Pinpoint the cell where the given text exists, returning its (x, y) midpoint coordinate. 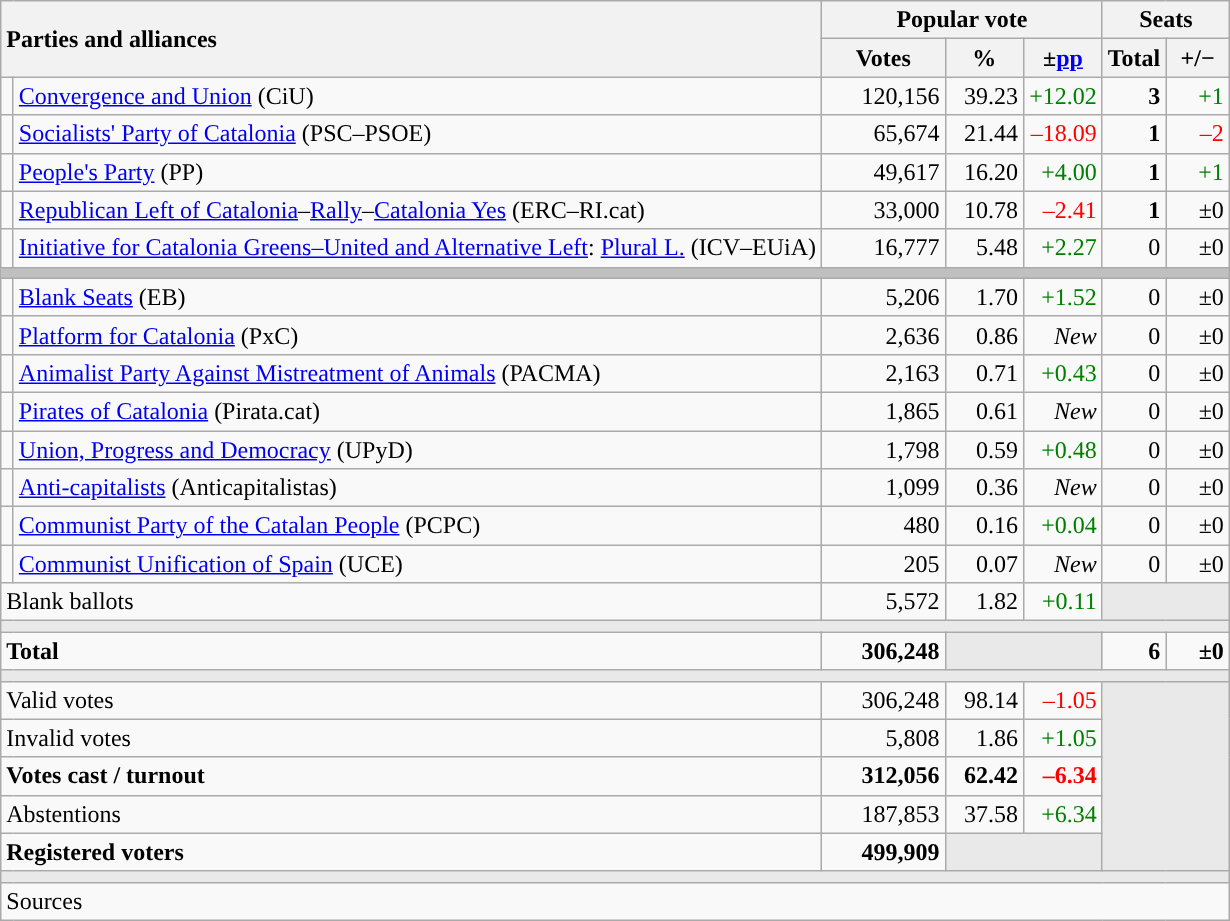
+12.02 (1064, 96)
499,909 (884, 852)
1,798 (884, 449)
0.36 (984, 488)
1.70 (984, 297)
Votes (884, 58)
Anti-capitalists (Anticapitalistas) (417, 488)
187,853 (884, 814)
+0.43 (1064, 373)
2,636 (884, 335)
98.14 (984, 700)
39.23 (984, 96)
33,000 (884, 210)
312,056 (884, 776)
–2.41 (1064, 210)
Parties and alliances (412, 39)
±pp (1064, 58)
Platform for Catalonia (PxC) (417, 335)
Valid votes (412, 700)
+1.05 (1064, 738)
5,206 (884, 297)
Socialists' Party of Catalonia (PSC–PSOE) (417, 134)
3 (1134, 96)
% (984, 58)
Union, Progress and Democracy (UPyD) (417, 449)
16,777 (884, 248)
Abstentions (412, 814)
5,808 (884, 738)
2,163 (884, 373)
5,572 (884, 602)
Sources (616, 901)
+0.11 (1064, 602)
Animalist Party Against Mistreatment of Animals (PACMA) (417, 373)
–6.34 (1064, 776)
0.59 (984, 449)
Seats (1166, 20)
1.82 (984, 602)
62.42 (984, 776)
Initiative for Catalonia Greens–United and Alternative Left: Plural L. (ICV–EUiA) (417, 248)
120,156 (884, 96)
21.44 (984, 134)
480 (884, 526)
6 (1134, 651)
49,617 (884, 172)
Convergence and Union (CiU) (417, 96)
Popular vote (962, 20)
0.61 (984, 411)
0.71 (984, 373)
+/− (1198, 58)
0.07 (984, 564)
0.16 (984, 526)
–2 (1198, 134)
Votes cast / turnout (412, 776)
Communist Party of the Catalan People (PCPC) (417, 526)
+0.04 (1064, 526)
+1.52 (1064, 297)
Communist Unification of Spain (UCE) (417, 564)
Republican Left of Catalonia–Rally–Catalonia Yes (ERC–RI.cat) (417, 210)
–1.05 (1064, 700)
Blank ballots (412, 602)
+2.27 (1064, 248)
People's Party (PP) (417, 172)
+0.48 (1064, 449)
Invalid votes (412, 738)
+6.34 (1064, 814)
5.48 (984, 248)
16.20 (984, 172)
10.78 (984, 210)
1,099 (884, 488)
Blank Seats (EB) (417, 297)
Registered voters (412, 852)
–18.09 (1064, 134)
0.86 (984, 335)
Pirates of Catalonia (Pirata.cat) (417, 411)
65,674 (884, 134)
1.86 (984, 738)
205 (884, 564)
1,865 (884, 411)
37.58 (984, 814)
+4.00 (1064, 172)
